Capture the cell that displays the provided text and extract its (X, Y) central coordinate. 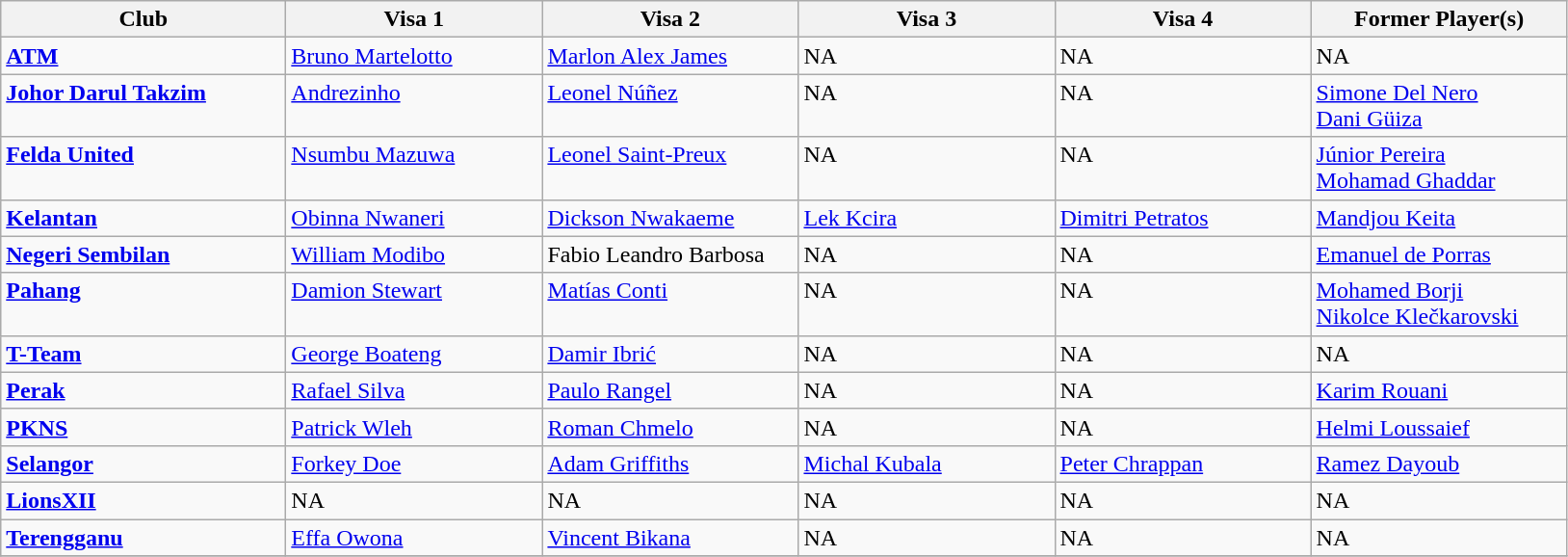
Selangor (144, 464)
Ramez Dayoub (1439, 464)
Simone Del Nero Dani Güiza (1439, 106)
Fabio Leandro Barbosa (670, 254)
T-Team (144, 354)
Johor Darul Takzim (144, 106)
William Modibo (414, 254)
ATM (144, 56)
Visa 2 (670, 19)
Emanuel de Porras (1439, 254)
Effa Owona (414, 537)
Bruno Martelotto (414, 56)
Felda United (144, 168)
Leonel Núñez (670, 106)
George Boateng (414, 354)
Marlon Alex James (670, 56)
Júnior Pereira Mohamad Ghaddar (1439, 168)
Matías Conti (670, 305)
Rafael Silva (414, 390)
Vincent Bikana (670, 537)
Dickson Nwakaeme (670, 218)
Club (144, 19)
Perak (144, 390)
Paulo Rangel (670, 390)
Roman Chmelo (670, 427)
Former Player(s) (1439, 19)
Dimitri Petratos (1183, 218)
Forkey Doe (414, 464)
Kelantan (144, 218)
Adam Griffiths (670, 464)
Visa 1 (414, 19)
Mohamed Borji Nikolce Klečkarovski (1439, 305)
Patrick Wleh (414, 427)
PKNS (144, 427)
Karim Rouani (1439, 390)
Mandjou Keita (1439, 218)
Obinna Nwaneri (414, 218)
Michal Kubala (927, 464)
Negeri Sembilan (144, 254)
Andrezinho (414, 106)
Pahang (144, 305)
Damion Stewart (414, 305)
Leonel Saint-Preux (670, 168)
Peter Chrappan (1183, 464)
LionsXII (144, 500)
Lek Kcira (927, 218)
Helmi Loussaief (1439, 427)
Visa 4 (1183, 19)
Nsumbu Mazuwa (414, 168)
Visa 3 (927, 19)
Damir Ibrić (670, 354)
Terengganu (144, 537)
